Scan for the cell matching the given text and deliver its (x, y) coordinate at center. 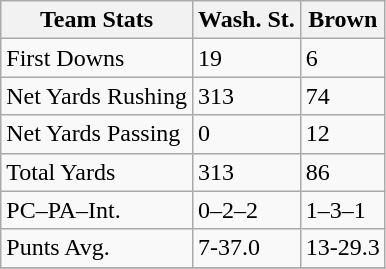
Net Yards Passing (97, 134)
Net Yards Rushing (97, 96)
0–2–2 (247, 210)
7-37.0 (247, 248)
0 (247, 134)
PC–PA–Int. (97, 210)
13-29.3 (342, 248)
74 (342, 96)
Punts Avg. (97, 248)
Team Stats (97, 20)
6 (342, 58)
First Downs (97, 58)
Wash. St. (247, 20)
12 (342, 134)
86 (342, 172)
19 (247, 58)
Brown (342, 20)
Total Yards (97, 172)
1–3–1 (342, 210)
